Determine the [X, Y] coordinate at the center of the cell enclosing the given text.  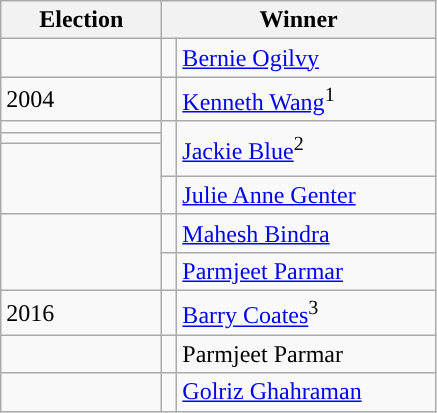
Mahesh Bindra [306, 233]
Julie Anne Genter [306, 195]
Kenneth Wang1 [306, 100]
Bernie Ogilvy [306, 58]
Winner [299, 20]
Barry Coates3 [306, 314]
2016 [82, 314]
Golriz Ghahraman [306, 392]
Election [82, 20]
2004 [82, 100]
Jackie Blue2 [306, 148]
